Capture the cell that displays the provided text and extract its [X, Y] central coordinate. 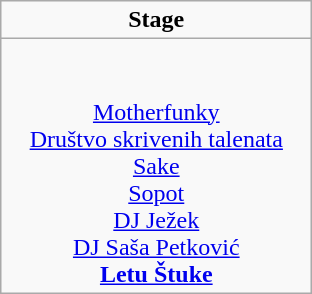
Motherfunky Društvo skrivenih talenata Sake Sopot DJ Ježek DJ Saša Petković Letu Štuke [156, 166]
Stage [156, 20]
